Return the (X, Y) coordinate for the center point of the cell that contains the specified text.  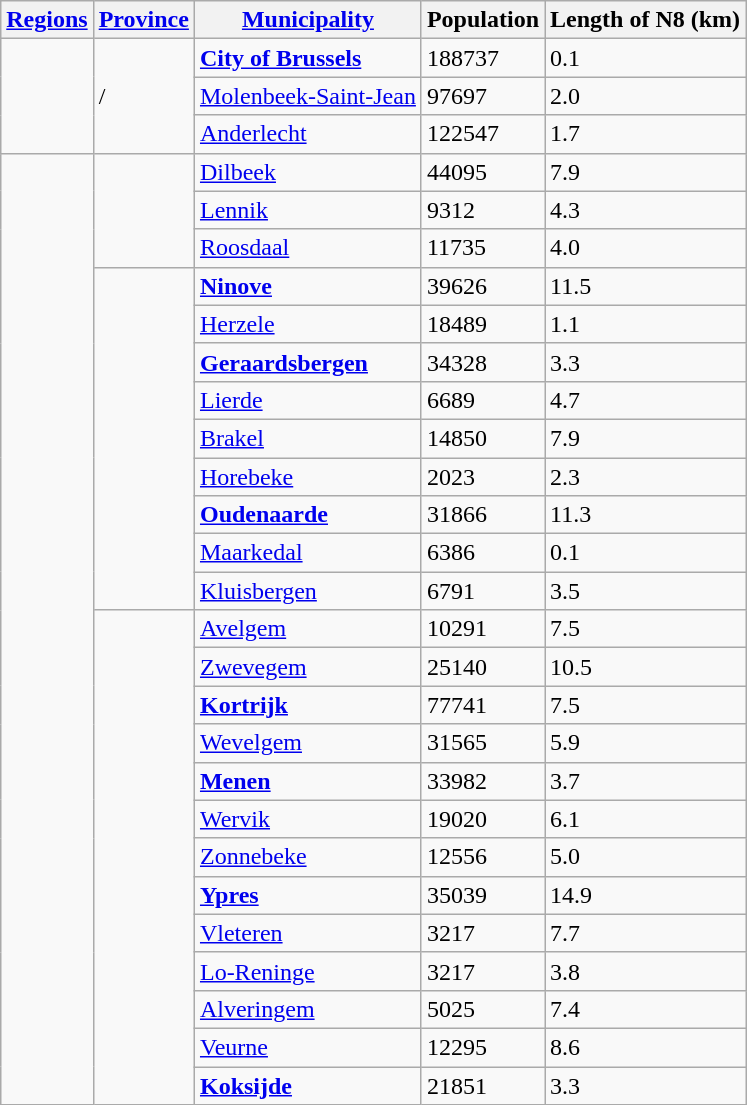
Wevelgem (308, 743)
Regions (47, 20)
8.6 (646, 1047)
44095 (482, 172)
6386 (482, 553)
5025 (482, 1009)
Oudenaarde (308, 515)
10.5 (646, 667)
4.3 (646, 210)
Province (144, 20)
9312 (482, 210)
Length of N8 (km) (646, 20)
39626 (482, 286)
Koksijde (308, 1085)
14.9 (646, 895)
4.0 (646, 248)
34328 (482, 362)
Kluisbergen (308, 591)
Brakel (308, 438)
2023 (482, 477)
31565 (482, 743)
Lennik (308, 210)
35039 (482, 895)
7.4 (646, 1009)
6.1 (646, 819)
5.9 (646, 743)
Geraardsbergen (308, 362)
Alveringem (308, 1009)
25140 (482, 667)
Horebeke (308, 477)
6791 (482, 591)
Ninove (308, 286)
1.1 (646, 324)
2.3 (646, 477)
7.7 (646, 933)
19020 (482, 819)
10291 (482, 629)
12295 (482, 1047)
Zwevegem (308, 667)
Lo-Reninge (308, 971)
Avelgem (308, 629)
Population (482, 20)
97697 (482, 96)
Municipality (308, 20)
Veurne (308, 1047)
City of Brussels (308, 58)
Molenbeek-Saint-Jean (308, 96)
21851 (482, 1085)
122547 (482, 134)
Ypres (308, 895)
3.7 (646, 781)
11.3 (646, 515)
Vleteren (308, 933)
2.0 (646, 96)
Menen (308, 781)
Anderlecht (308, 134)
Lierde (308, 400)
Dilbeek (308, 172)
11.5 (646, 286)
Roosdaal (308, 248)
Maarkedal (308, 553)
1.7 (646, 134)
/ (144, 96)
77741 (482, 705)
Wervik (308, 819)
3.8 (646, 971)
Kortrijk (308, 705)
11735 (482, 248)
5.0 (646, 857)
3.5 (646, 591)
6689 (482, 400)
33982 (482, 781)
Zonnebeke (308, 857)
18489 (482, 324)
14850 (482, 438)
31866 (482, 515)
12556 (482, 857)
188737 (482, 58)
4.7 (646, 400)
Herzele (308, 324)
